Scan for the cell matching the given text and deliver its [X, Y] coordinate at center. 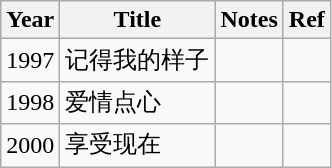
Notes [249, 20]
1998 [30, 102]
Year [30, 20]
爱情点心 [138, 102]
享受现在 [138, 146]
Title [138, 20]
1997 [30, 60]
记得我的样子 [138, 60]
Ref [306, 20]
2000 [30, 146]
